Capture the cell that displays the provided text and extract its (x, y) central coordinate. 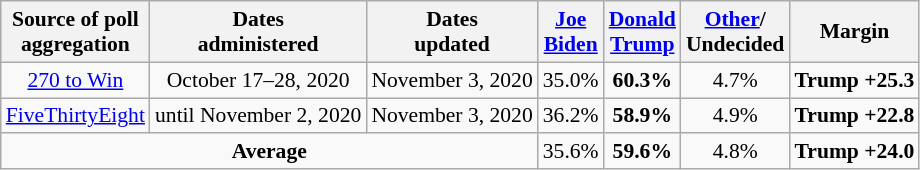
270 to Win (76, 80)
FiveThirtyEight (76, 116)
JoeBiden (571, 32)
58.9% (642, 116)
4.9% (735, 116)
Other/Undecided (735, 32)
until November 2, 2020 (258, 116)
36.2% (571, 116)
60.3% (642, 80)
Dates administered (258, 32)
Average (270, 152)
Margin (854, 32)
Dates updated (452, 32)
Trump +22.8 (854, 116)
35.0% (571, 80)
4.8% (735, 152)
Source of pollaggregation (76, 32)
4.7% (735, 80)
DonaldTrump (642, 32)
Trump +24.0 (854, 152)
Trump +25.3 (854, 80)
October 17–28, 2020 (258, 80)
35.6% (571, 152)
59.6% (642, 152)
